Pinpoint the cell where the given text exists, returning its [X, Y] midpoint coordinate. 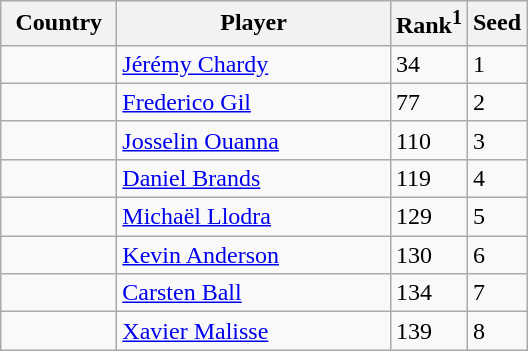
3 [496, 140]
4 [496, 178]
Josselin Ouanna [254, 140]
Xavier Malisse [254, 331]
139 [428, 331]
34 [428, 64]
119 [428, 178]
129 [428, 217]
130 [428, 255]
Player [254, 24]
Carsten Ball [254, 293]
1 [496, 64]
Frederico Gil [254, 102]
5 [496, 217]
2 [496, 102]
77 [428, 102]
Rank1 [428, 24]
134 [428, 293]
7 [496, 293]
Jérémy Chardy [254, 64]
110 [428, 140]
Seed [496, 24]
Michaël Llodra [254, 217]
8 [496, 331]
Kevin Anderson [254, 255]
Daniel Brands [254, 178]
6 [496, 255]
Country [59, 24]
